For the text-containing cell, return its midpoint in (x, y) coordinate format. 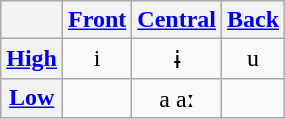
i (98, 59)
a aː (177, 98)
Central (177, 20)
Front (98, 20)
u (254, 59)
Back (254, 20)
Low (32, 98)
ɨ (177, 59)
High (32, 59)
